Output the [X, Y] coordinate of the center of the cell containing the given text.  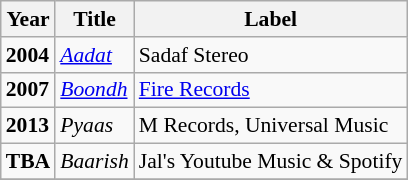
Pyaas [94, 126]
2013 [28, 126]
2007 [28, 90]
Boondh [94, 90]
Aadat [94, 55]
Sadaf Stereo [271, 55]
2004 [28, 55]
Title [94, 19]
Fire Records [271, 90]
Baarish [94, 162]
Year [28, 19]
TBA [28, 162]
Label [271, 19]
Jal's Youtube Music & Spotify [271, 162]
M Records, Universal Music [271, 126]
